Scan for the cell matching the given text and deliver its (X, Y) coordinate at center. 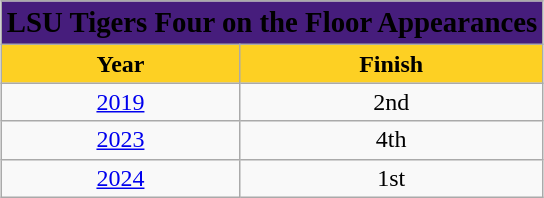
4th (392, 140)
LSU Tigers Four on the Floor Appearances (272, 23)
Year (120, 64)
Finish (392, 64)
2019 (120, 102)
1st (392, 178)
2nd (392, 102)
2024 (120, 178)
2023 (120, 140)
